Pinpoint the cell where the given text exists, returning its [x, y] midpoint coordinate. 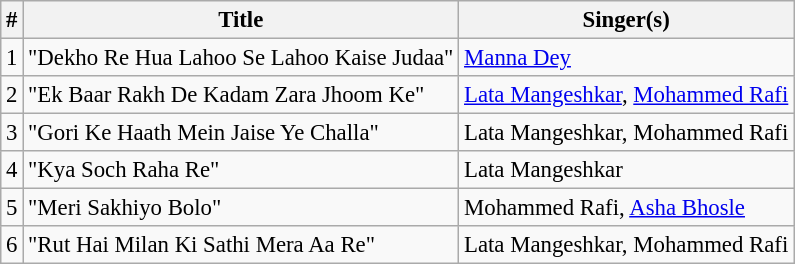
Singer(s) [626, 20]
"Rut Hai Milan Ki Sathi Mera Aa Re" [241, 245]
"Kya Soch Raha Re" [241, 170]
Manna Dey [626, 58]
5 [12, 208]
3 [12, 133]
Title [241, 20]
6 [12, 245]
# [12, 20]
2 [12, 95]
4 [12, 170]
"Meri Sakhiyo Bolo" [241, 208]
1 [12, 58]
Lata Mangeshkar [626, 170]
Mohammed Rafi, Asha Bhosle [626, 208]
"Gori Ke Haath Mein Jaise Ye Challa" [241, 133]
"Dekho Re Hua Lahoo Se Lahoo Kaise Judaa" [241, 58]
"Ek Baar Rakh De Kadam Zara Jhoom Ke" [241, 95]
